Locate the cell with the specified text and output its (x, y) center coordinate. 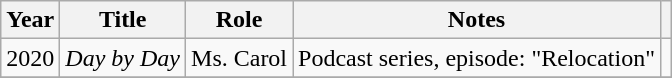
Day by Day (123, 58)
Year (30, 20)
Ms. Carol (240, 58)
Notes (477, 20)
Role (240, 20)
Title (123, 20)
Podcast series, episode: "Relocation" (477, 58)
2020 (30, 58)
